Provide the [X, Y] coordinate of the cell's center where the given text is located.  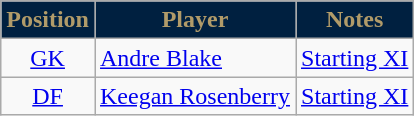
GK [48, 58]
Keegan Rosenberry [194, 96]
Player [194, 20]
Andre Blake [194, 58]
Position [48, 20]
DF [48, 96]
Notes [355, 20]
